Extract the [x, y] coordinate from the center of the cell holding the provided text.  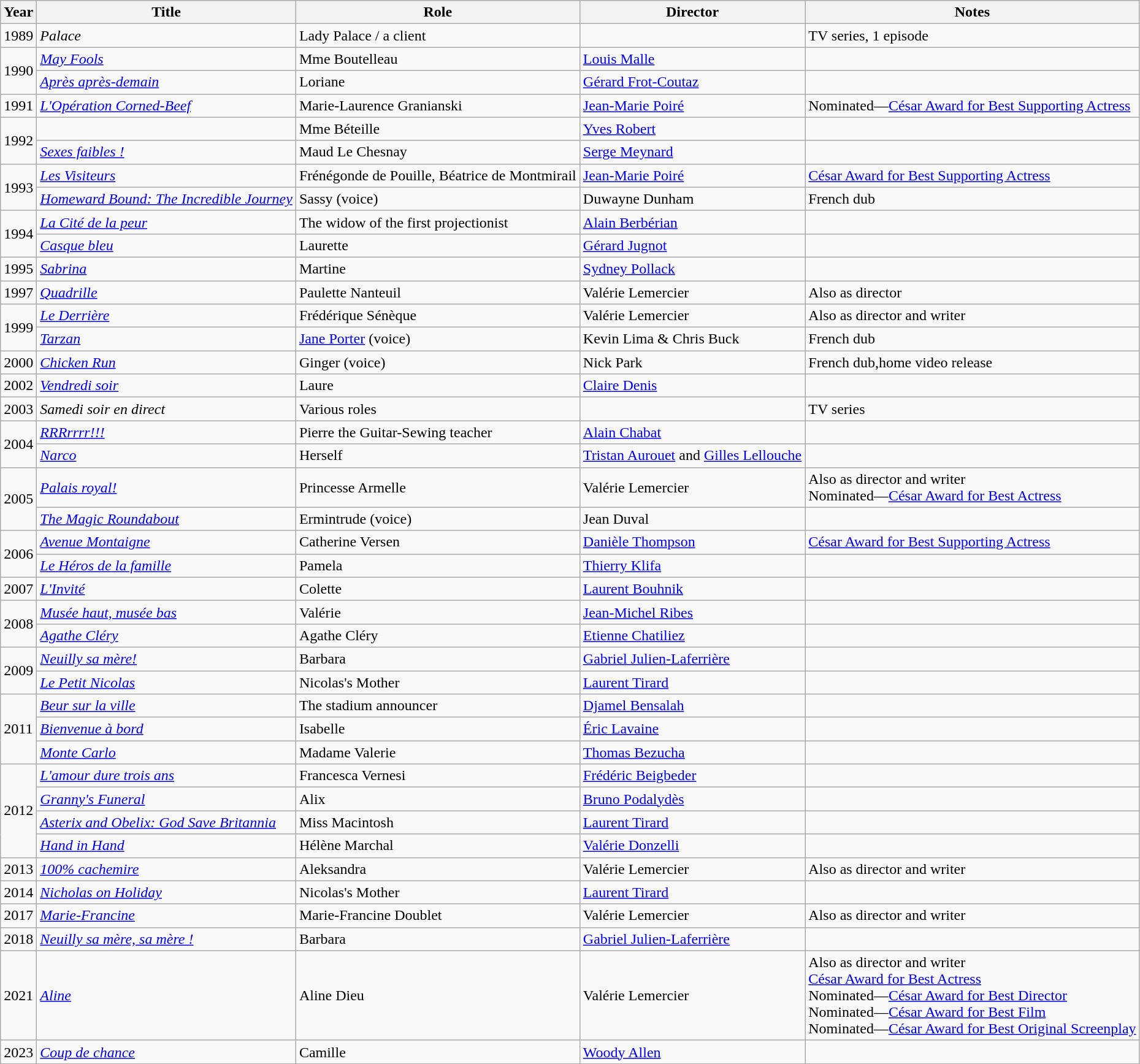
Le Héros de la famille [167, 565]
Role [438, 12]
Quadrille [167, 293]
Casque bleu [167, 245]
Ermintrude (voice) [438, 519]
2008 [18, 624]
Various roles [438, 409]
Also as director and writerNominated—César Award for Best Actress [973, 487]
Hélène Marchal [438, 846]
Martine [438, 269]
Hand in Hand [167, 846]
Alain Berbérian [692, 222]
2014 [18, 892]
Marie-Francine Doublet [438, 916]
Chicken Run [167, 362]
Gérard Jugnot [692, 245]
Woody Allen [692, 1052]
1997 [18, 293]
The widow of the first projectionist [438, 222]
Sydney Pollack [692, 269]
May Fools [167, 59]
2023 [18, 1052]
Monte Carlo [167, 752]
2012 [18, 811]
2011 [18, 729]
Frédérique Sénèque [438, 316]
L'Invité [167, 589]
La Cité de la peur [167, 222]
French dub,home video release [973, 362]
Homeward Bound: The Incredible Journey [167, 199]
Frénégonde de Pouille, Béatrice de Montmirail [438, 175]
Valérie Donzelli [692, 846]
Valérie [438, 612]
Loriane [438, 82]
The stadium announcer [438, 706]
2021 [18, 995]
1989 [18, 36]
1990 [18, 71]
Sexes faibles ! [167, 152]
Beur sur la ville [167, 706]
Nicholas on Holiday [167, 892]
Samedi soir en direct [167, 409]
Notes [973, 12]
Aline [167, 995]
Le Petit Nicolas [167, 683]
Nominated—César Award for Best Supporting Actress [973, 105]
Tarzan [167, 339]
Pamela [438, 565]
Isabelle [438, 729]
Alain Chabat [692, 432]
Herself [438, 456]
The Magic Roundabout [167, 519]
1992 [18, 140]
Granny's Funeral [167, 799]
Sassy (voice) [438, 199]
Madame Valerie [438, 752]
Kevin Lima & Chris Buck [692, 339]
2005 [18, 499]
Nick Park [692, 362]
Asterix and Obelix: God Save Britannia [167, 822]
2009 [18, 670]
Catherine Versen [438, 542]
Title [167, 12]
Paulette Nanteuil [438, 293]
2003 [18, 409]
Danièle Thompson [692, 542]
Duwayne Dunham [692, 199]
Coup de chance [167, 1052]
Etienne Chatiliez [692, 635]
Lady Palace / a client [438, 36]
2018 [18, 939]
Palais royal! [167, 487]
2000 [18, 362]
Les Visiteurs [167, 175]
Year [18, 12]
Thomas Bezucha [692, 752]
2017 [18, 916]
Djamel Bensalah [692, 706]
Musée haut, musée bas [167, 612]
L'amour dure trois ans [167, 776]
Francesca Vernesi [438, 776]
Le Derrière [167, 316]
1999 [18, 327]
Louis Malle [692, 59]
Marie-Francine [167, 916]
Laure [438, 386]
Palace [167, 36]
Bruno Podalydès [692, 799]
Alix [438, 799]
Princesse Armelle [438, 487]
1994 [18, 234]
TV series, 1 episode [973, 36]
Maud Le Chesnay [438, 152]
Narco [167, 456]
2004 [18, 444]
Jean-Michel Ribes [692, 612]
Claire Denis [692, 386]
Pierre the Guitar-Sewing teacher [438, 432]
Thierry Klifa [692, 565]
Gérard Frot-Coutaz [692, 82]
Ginger (voice) [438, 362]
2002 [18, 386]
Sabrina [167, 269]
Mme Béteille [438, 129]
Mme Boutelleau [438, 59]
Colette [438, 589]
Marie-Laurence Granianski [438, 105]
1991 [18, 105]
Jane Porter (voice) [438, 339]
Director [692, 12]
100% cachemire [167, 869]
2013 [18, 869]
Laurette [438, 245]
Yves Robert [692, 129]
2007 [18, 589]
Aline Dieu [438, 995]
Neuilly sa mère, sa mère ! [167, 939]
Éric Lavaine [692, 729]
RRRrrrr!!! [167, 432]
1995 [18, 269]
Bienvenue à bord [167, 729]
Tristan Aurouet and Gilles Lellouche [692, 456]
Jean Duval [692, 519]
Also as director [973, 293]
Frédéric Beigbeder [692, 776]
Avenue Montaigne [167, 542]
2006 [18, 554]
Neuilly sa mère! [167, 659]
1993 [18, 187]
Laurent Bouhnik [692, 589]
TV series [973, 409]
Serge Meynard [692, 152]
Miss Macintosh [438, 822]
Camille [438, 1052]
Après après-demain [167, 82]
Aleksandra [438, 869]
L'Opération Corned-Beef [167, 105]
Vendredi soir [167, 386]
